Determine the [X, Y] coordinate at the center of the cell enclosing the given text.  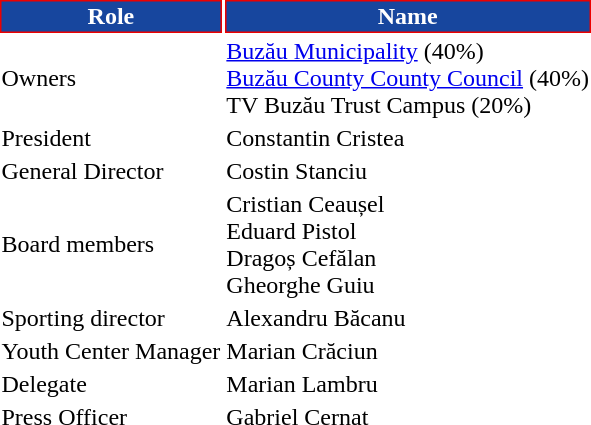
General Director [111, 171]
Delegate [111, 384]
Owners [111, 78]
Cristian Ceaușel Eduard Pistol Dragoș Cefălan Gheorghe Guiu [408, 244]
Youth Center Manager [111, 351]
Board members [111, 244]
Alexandru Băcanu [408, 318]
Marian Crăciun [408, 351]
Name [408, 16]
Marian Lambru [408, 384]
Constantin Cristea [408, 138]
Buzău Municipality (40%) Buzău County County Council (40%) TV Buzău Trust Campus (20%) [408, 78]
Role [111, 16]
Costin Stanciu [408, 171]
President [111, 138]
Sporting director [111, 318]
